Locate the cell with the specified text and output its (x, y) center coordinate. 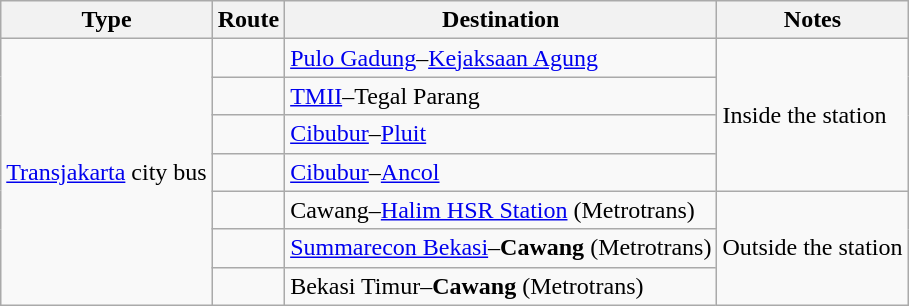
Inside the station (812, 115)
TMII–Tegal Parang (501, 96)
Outside the station (812, 248)
Summarecon Bekasi–Cawang (Metrotrans) (501, 248)
Cibubur–Ancol (501, 172)
Cawang–Halim HSR Station (Metrotrans) (501, 210)
Notes (812, 20)
Pulo Gadung–Kejaksaan Agung (501, 58)
Cibubur–Pluit (501, 134)
Bekasi Timur–Cawang (Metrotrans) (501, 286)
Type (106, 20)
Route (248, 20)
Destination (501, 20)
Transjakarta city bus (106, 172)
